For the text-containing cell, return its midpoint in (X, Y) coordinate format. 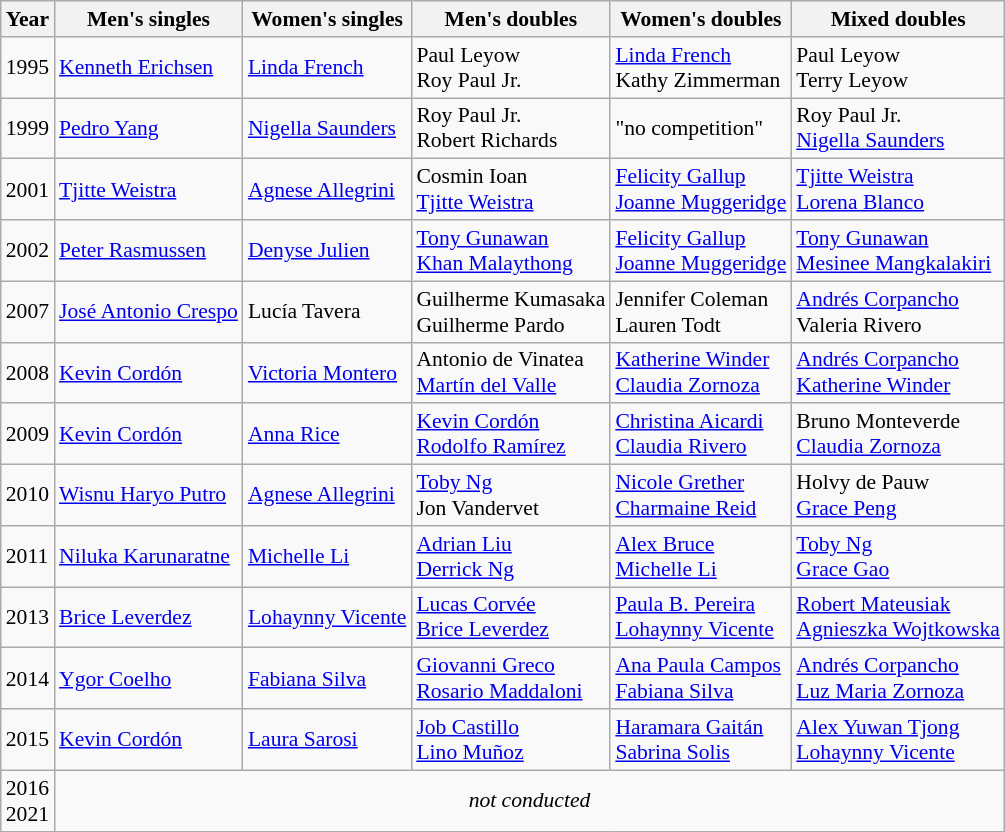
not conducted (530, 800)
Holvy de Pauw Grace Peng (898, 496)
2013 (28, 618)
Kevin Cordón Rodolfo Ramírez (510, 434)
Lohaynny Vicente (327, 618)
Ana Paula Campos Fabiana Silva (700, 678)
Paul Leyow Terry Leyow (898, 68)
Ygor Coelho (148, 678)
Denyse Julien (327, 250)
Paul Leyow Roy Paul Jr. (510, 68)
Lucía Tavera (327, 312)
Mixed doubles (898, 19)
Linda French (327, 68)
Bruno Monteverde Claudia Zornoza (898, 434)
20162021 (28, 800)
Andrés Corpancho Luz Maria Zornoza (898, 678)
Guilherme Kumasaka Guilherme Pardo (510, 312)
José Antonio Crespo (148, 312)
Job Castillo Lino Muñoz (510, 740)
Haramara Gaitán Sabrina Solis (700, 740)
Andrés Corpancho Katherine Winder (898, 372)
Brice Leverdez (148, 618)
Niluka Karunaratne (148, 556)
Andrés Corpancho Valeria Rivero (898, 312)
Paula B. Pereira Lohaynny Vicente (700, 618)
2009 (28, 434)
Nigella Saunders (327, 128)
2007 (28, 312)
1995 (28, 68)
1999 (28, 128)
Toby Ng Jon Vandervet (510, 496)
Alex Yuwan Tjong Lohaynny Vicente (898, 740)
Jennifer Coleman Lauren Todt (700, 312)
Peter Rasmussen (148, 250)
"no competition" (700, 128)
Women's doubles (700, 19)
Toby Ng Grace Gao (898, 556)
Katherine Winder Claudia Zornoza (700, 372)
2008 (28, 372)
2002 (28, 250)
2014 (28, 678)
Lucas Corvée Brice Leverdez (510, 618)
Roy Paul Jr. Nigella Saunders (898, 128)
2015 (28, 740)
Anna Rice (327, 434)
Tjitte Weistra Lorena Blanco (898, 190)
Nicole Grether Charmaine Reid (700, 496)
Adrian Liu Derrick Ng (510, 556)
Men's doubles (510, 19)
Tjitte Weistra (148, 190)
Michelle Li (327, 556)
Tony Gunawan Khan Malaythong (510, 250)
Kenneth Erichsen (148, 68)
2011 (28, 556)
Victoria Montero (327, 372)
Alex Bruce Michelle Li (700, 556)
2010 (28, 496)
Linda French Kathy Zimmerman (700, 68)
Men's singles (148, 19)
Roy Paul Jr. Robert Richards (510, 128)
Giovanni Greco Rosario Maddaloni (510, 678)
Christina Aicardi Claudia Rivero (700, 434)
Pedro Yang (148, 128)
Fabiana Silva (327, 678)
Tony Gunawan Mesinee Mangkalakiri (898, 250)
2001 (28, 190)
Wisnu Haryo Putro (148, 496)
Robert Mateusiak Agnieszka Wojtkowska (898, 618)
Women's singles (327, 19)
Year (28, 19)
Laura Sarosi (327, 740)
Antonio de Vinatea Martín del Valle (510, 372)
Cosmin Ioan Tjitte Weistra (510, 190)
